Provide the (X, Y) coordinate of the cell's center where the given text is located.  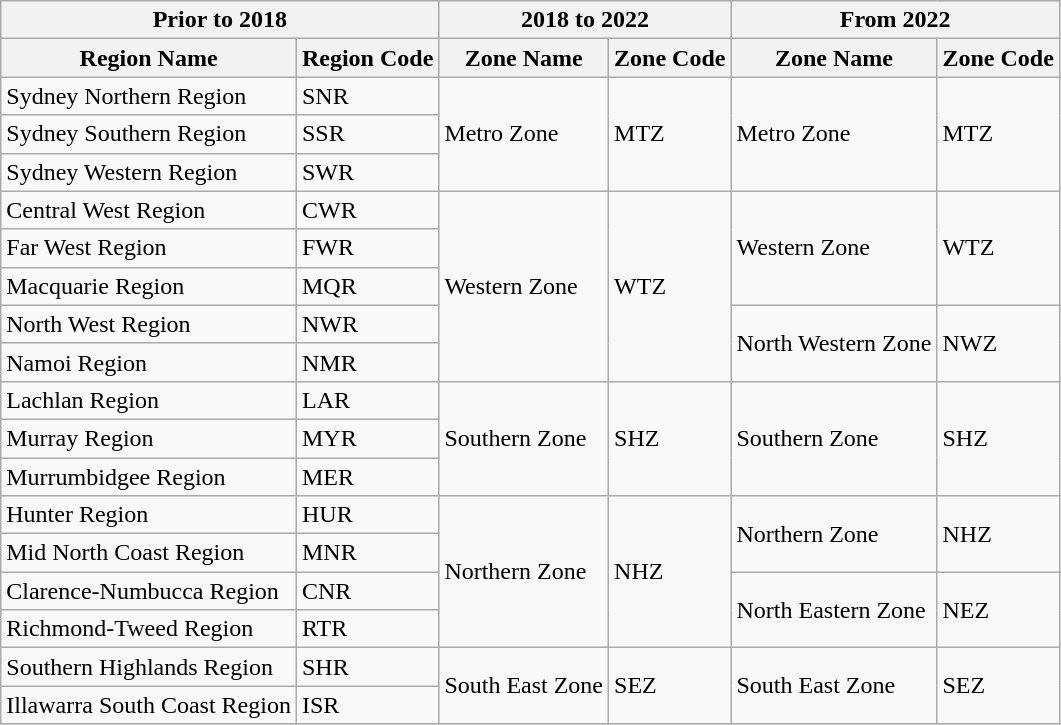
MER (367, 477)
MQR (367, 286)
SNR (367, 96)
Southern Highlands Region (149, 667)
Region Code (367, 58)
North Eastern Zone (834, 610)
Illawarra South Coast Region (149, 705)
North Western Zone (834, 343)
Murray Region (149, 438)
ISR (367, 705)
Prior to 2018 (220, 20)
HUR (367, 515)
From 2022 (895, 20)
SWR (367, 172)
Lachlan Region (149, 400)
NMR (367, 362)
Richmond-Tweed Region (149, 629)
SSR (367, 134)
CNR (367, 591)
LAR (367, 400)
Sydney Western Region (149, 172)
Murrumbidgee Region (149, 477)
NWR (367, 324)
NWZ (998, 343)
Region Name (149, 58)
Far West Region (149, 248)
NEZ (998, 610)
CWR (367, 210)
Namoi Region (149, 362)
Hunter Region (149, 515)
RTR (367, 629)
Sydney Southern Region (149, 134)
MNR (367, 553)
Clarence-Numbucca Region (149, 591)
2018 to 2022 (585, 20)
FWR (367, 248)
North West Region (149, 324)
SHR (367, 667)
Central West Region (149, 210)
Mid North Coast Region (149, 553)
Macquarie Region (149, 286)
Sydney Northern Region (149, 96)
MYR (367, 438)
